Return (x, y) of the center of cell containing provided text 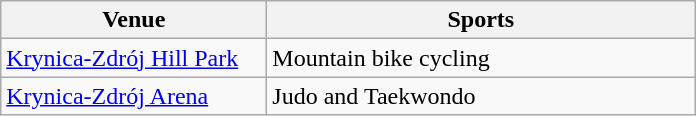
Mountain bike cycling (481, 58)
Venue (134, 20)
Krynica-Zdrój Arena (134, 96)
Sports (481, 20)
Krynica-Zdrój Hill Park (134, 58)
Judo and Taekwondo (481, 96)
